Output the (X, Y) coordinate of the center of the cell containing the given text.  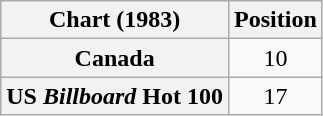
Chart (1983) (115, 20)
10 (276, 58)
US Billboard Hot 100 (115, 96)
Position (276, 20)
Canada (115, 58)
17 (276, 96)
